From the cell containing the given text, extract its center point as (x, y) coordinate. 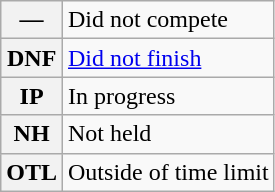
In progress (169, 96)
Did not finish (169, 58)
DNF (32, 58)
Outside of time limit (169, 172)
IP (32, 96)
Not held (169, 134)
Did not compete (169, 20)
OTL (32, 172)
NH (32, 134)
— (32, 20)
